Return the [x, y] coordinate for the center point of the cell that contains the specified text.  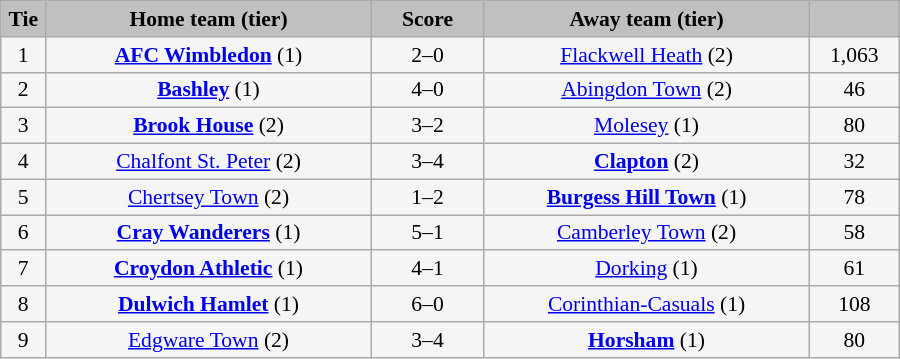
Abingdon Town (2) [647, 90]
Burgess Hill Town (1) [647, 197]
3 [24, 126]
Dorking (1) [647, 269]
AFC Wimbledon (1) [209, 55]
32 [854, 162]
2–0 [427, 55]
6–0 [427, 304]
4 [24, 162]
Flackwell Heath (2) [647, 55]
4–1 [427, 269]
46 [854, 90]
Bashley (1) [209, 90]
7 [24, 269]
4–0 [427, 90]
Brook House (2) [209, 126]
9 [24, 340]
Edgware Town (2) [209, 340]
Dulwich Hamlet (1) [209, 304]
Chalfont St. Peter (2) [209, 162]
58 [854, 233]
5 [24, 197]
78 [854, 197]
5–1 [427, 233]
Horsham (1) [647, 340]
6 [24, 233]
1 [24, 55]
Corinthian-Casuals (1) [647, 304]
108 [854, 304]
Tie [24, 19]
Home team (tier) [209, 19]
Camberley Town (2) [647, 233]
Croydon Athletic (1) [209, 269]
Chertsey Town (2) [209, 197]
Clapton (2) [647, 162]
8 [24, 304]
3–2 [427, 126]
Score [427, 19]
1,063 [854, 55]
Cray Wanderers (1) [209, 233]
Molesey (1) [647, 126]
61 [854, 269]
Away team (tier) [647, 19]
2 [24, 90]
1–2 [427, 197]
